Capture the cell that displays the provided text and extract its (X, Y) central coordinate. 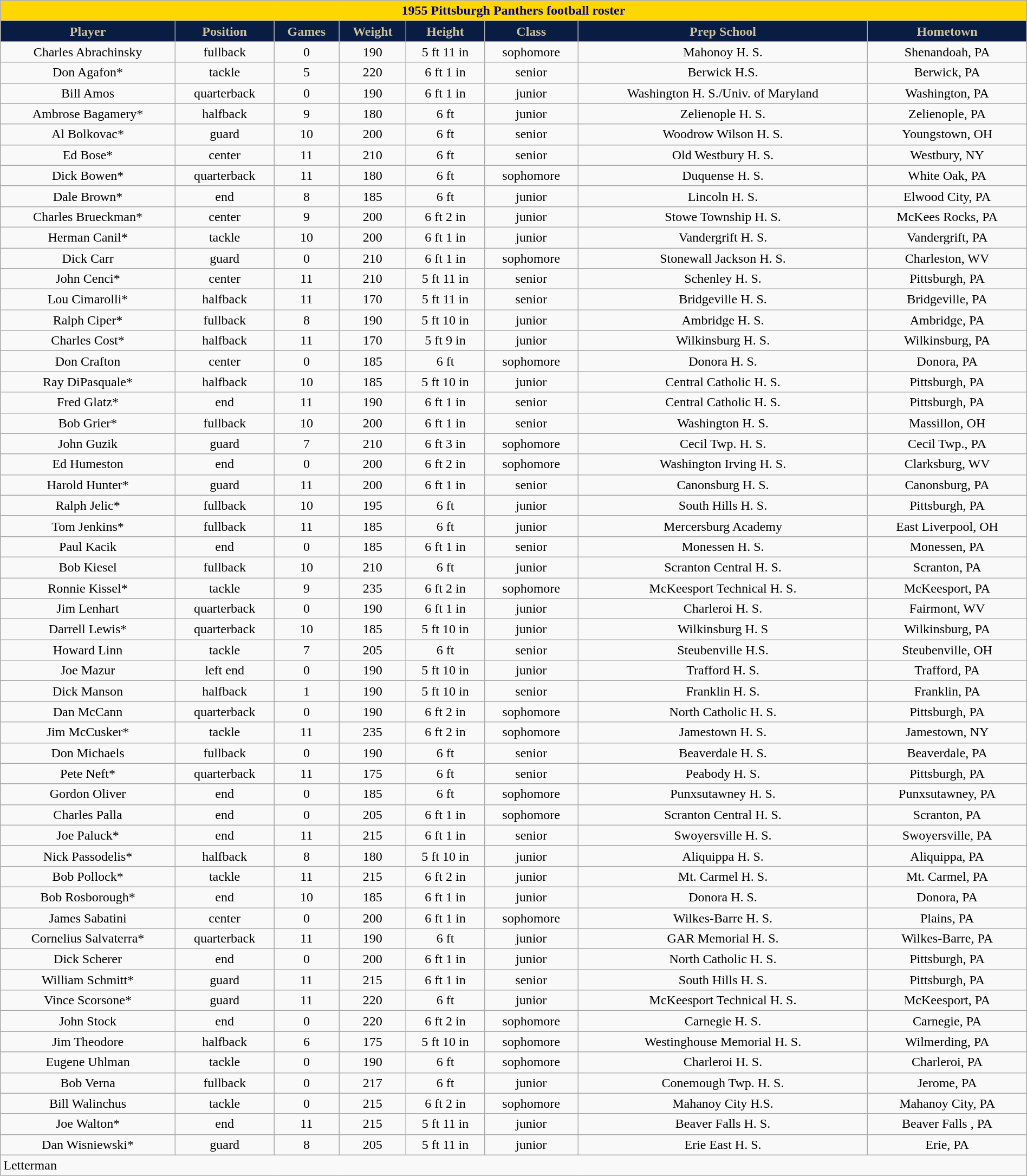
Joe Mazur (88, 671)
White Oak, PA (947, 176)
Ambridge H. S. (723, 320)
Don Michaels (88, 753)
Height (445, 31)
Eugene Uhlman (88, 1062)
Mt. Carmel, PA (947, 876)
Gordon Oliver (88, 794)
Massillon, OH (947, 423)
Vandergrift, PA (947, 237)
Letterman (513, 1165)
Mt. Carmel H. S. (723, 876)
1955 Pittsburgh Panthers football roster (513, 11)
Steubenville H.S. (723, 650)
Al Bolkovac* (88, 134)
Bob Pollock* (88, 876)
Hometown (947, 31)
Cornelius Salvaterra* (88, 939)
Dale Brown* (88, 196)
Washington H. S. (723, 423)
Charles Palla (88, 815)
Joe Walton* (88, 1124)
Peabody H. S. (723, 774)
Punxsutawney, PA (947, 794)
Ed Bose* (88, 155)
Steubenville, OH (947, 650)
Position (224, 31)
Beaver Falls H. S. (723, 1124)
Bill Walinchus (88, 1103)
Bill Amos (88, 93)
John Stock (88, 1021)
5 (307, 73)
Jim Theodore (88, 1042)
Conemough Twp. H. S. (723, 1083)
Jamestown, NY (947, 732)
Ray DiPasquale* (88, 382)
Beaverdale, PA (947, 753)
Bob Kiesel (88, 567)
Pete Neft* (88, 774)
Ambridge, PA (947, 320)
Canonsburg, PA (947, 485)
Elwood City, PA (947, 196)
Washington Irving H. S. (723, 464)
GAR Memorial H. S. (723, 939)
Erie East H. S. (723, 1145)
Washington H. S./Univ. of Maryland (723, 93)
Jerome, PA (947, 1083)
McKees Rocks, PA (947, 217)
Woodrow Wilson H. S. (723, 134)
Prep School (723, 31)
Vandergrift H. S. (723, 237)
Berwick H.S. (723, 73)
Dan McCann (88, 712)
Wilkes-Barre, PA (947, 939)
Franklin, PA (947, 691)
Erie, PA (947, 1145)
Darrell Lewis* (88, 629)
Don Crafton (88, 361)
Schenley H. S. (723, 279)
Wilkinsburg H. S (723, 629)
Howard Linn (88, 650)
Don Agafon* (88, 73)
Shenandoah, PA (947, 52)
Dan Wisniewski* (88, 1145)
Carnegie, PA (947, 1021)
Westbury, NY (947, 155)
Player (88, 31)
Tom Jenkins* (88, 526)
Cecil Twp. H. S. (723, 444)
Bob Verna (88, 1083)
Stonewall Jackson H. S. (723, 258)
Youngstown, OH (947, 134)
Wilmerding, PA (947, 1042)
William Schmitt* (88, 980)
Nick Passodelis* (88, 856)
Dick Bowen* (88, 176)
Fairmont, WV (947, 609)
Charles Cost* (88, 341)
Trafford H. S. (723, 671)
Mahonoy H. S. (723, 52)
Mahanoy City, PA (947, 1103)
Beaverdale H. S. (723, 753)
Plains, PA (947, 918)
Joe Paluck* (88, 835)
Beaver Falls , PA (947, 1124)
John Guzik (88, 444)
Ambrose Bagamery* (88, 114)
Charles Abrachinsky (88, 52)
Mahanoy City H.S. (723, 1103)
Class (531, 31)
217 (373, 1083)
Franklin H. S. (723, 691)
Dick Carr (88, 258)
Westinghouse Memorial H. S. (723, 1042)
Carnegie H. S. (723, 1021)
Charleston, WV (947, 258)
Aliquippa, PA (947, 856)
Wilkes-Barre H. S. (723, 918)
Aliquippa H. S. (723, 856)
Games (307, 31)
Berwick, PA (947, 73)
Trafford, PA (947, 671)
Bridgeville, PA (947, 300)
Ralph Ciper* (88, 320)
Fred Glatz* (88, 402)
Lou Cimarolli* (88, 300)
Harold Hunter* (88, 485)
Duquense H. S. (723, 176)
Charles Brueckman* (88, 217)
Jim McCusker* (88, 732)
Ronnie Kissel* (88, 588)
East Liverpool, OH (947, 526)
Zelienople, PA (947, 114)
6 ft 3 in (445, 444)
Ed Humeston (88, 464)
Vince Scorsone* (88, 1000)
Jamestown H. S. (723, 732)
Bob Rosborough* (88, 897)
Monessen H. S. (723, 547)
Punxsutawney H. S. (723, 794)
Jim Lenhart (88, 609)
Bridgeville H. S. (723, 300)
John Cenci* (88, 279)
Monessen, PA (947, 547)
Wilkinsburg H. S. (723, 341)
Washington, PA (947, 93)
left end (224, 671)
6 (307, 1042)
Charleroi, PA (947, 1062)
Zelienople H. S. (723, 114)
195 (373, 505)
Swoyersville, PA (947, 835)
Dick Scherer (88, 959)
Weight (373, 31)
Ralph Jelic* (88, 505)
1 (307, 691)
Swoyersville H. S. (723, 835)
Bob Grier* (88, 423)
Clarksburg, WV (947, 464)
Old Westbury H. S. (723, 155)
5 ft 9 in (445, 341)
Stowe Township H. S. (723, 217)
Paul Kacik (88, 547)
Dick Manson (88, 691)
Mercersburg Academy (723, 526)
James Sabatini (88, 918)
Lincoln H. S. (723, 196)
Cecil Twp., PA (947, 444)
Herman Canil* (88, 237)
Canonsburg H. S. (723, 485)
